From the cell containing the given text, extract its center point as (x, y) coordinate. 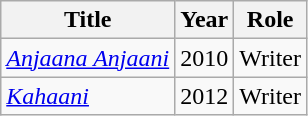
Role (270, 20)
2012 (204, 96)
2010 (204, 58)
Anjaana Anjaani (88, 58)
Title (88, 20)
Year (204, 20)
Kahaani (88, 96)
